Extract the [X, Y] coordinate from the center of the cell holding the provided text.  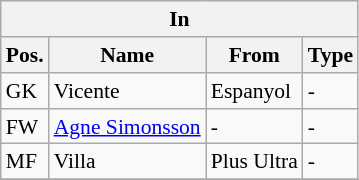
Villa [128, 162]
Espanyol [254, 91]
Pos. [25, 55]
Name [128, 55]
Plus Ultra [254, 162]
Type [330, 55]
MF [25, 162]
Agne Simonsson [128, 126]
Vicente [128, 91]
FW [25, 126]
GK [25, 91]
From [254, 55]
In [180, 19]
